From the cell containing the given text, extract its center point as [x, y] coordinate. 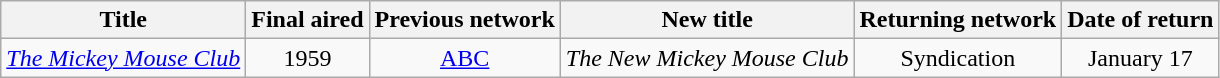
Date of return [1140, 20]
New title [707, 20]
Returning network [958, 20]
Title [124, 20]
The New Mickey Mouse Club [707, 58]
The Mickey Mouse Club [124, 58]
January 17 [1140, 58]
1959 [308, 58]
Syndication [958, 58]
Final aired [308, 20]
ABC [464, 58]
Previous network [464, 20]
